Return the (x, y) coordinate for the center point of the cell that contains the specified text.  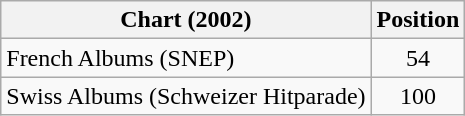
Swiss Albums (Schweizer Hitparade) (186, 96)
French Albums (SNEP) (186, 58)
54 (418, 58)
Chart (2002) (186, 20)
100 (418, 96)
Position (418, 20)
